Return (x, y) of the center of cell containing provided text 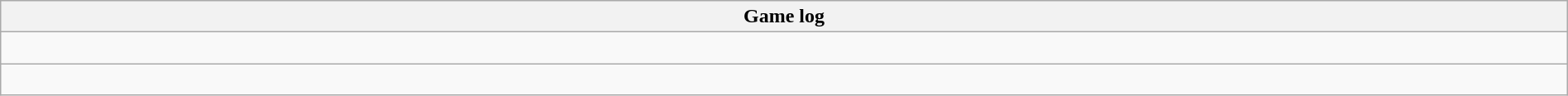
Game log (784, 17)
